Identify which cell holds the provided text, then report its (x, y) central coordinate. 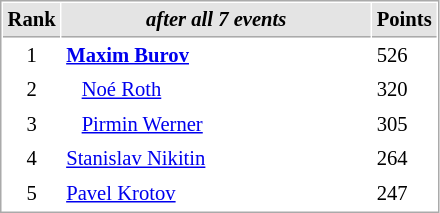
Noé Roth (216, 90)
Pirmin Werner (216, 124)
526 (404, 56)
3 (32, 124)
after all 7 events (216, 20)
Pavel Krotov (216, 194)
5 (32, 194)
264 (404, 158)
320 (404, 90)
Rank (32, 20)
Maxim Burov (216, 56)
Points (404, 20)
1 (32, 56)
247 (404, 194)
4 (32, 158)
305 (404, 124)
Stanislav Nikitin (216, 158)
2 (32, 90)
